Identify which cell holds the provided text, then report its (x, y) central coordinate. 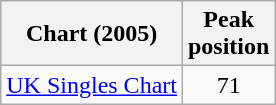
UK Singles Chart (92, 85)
Chart (2005) (92, 34)
71 (228, 85)
Peakposition (228, 34)
